Identify which cell holds the provided text, then report its [x, y] central coordinate. 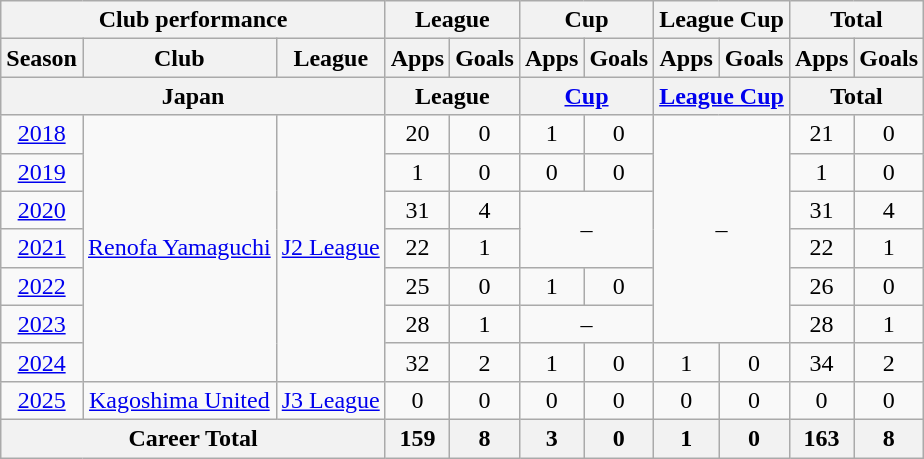
159 [417, 438]
34 [821, 362]
2025 [42, 400]
Career Total [193, 438]
2020 [42, 210]
2018 [42, 134]
32 [417, 362]
21 [821, 134]
Season [42, 58]
3 [551, 438]
20 [417, 134]
26 [821, 286]
J2 League [330, 248]
2021 [42, 248]
2023 [42, 324]
2024 [42, 362]
Club [179, 58]
2019 [42, 172]
2022 [42, 286]
25 [417, 286]
J3 League [330, 400]
163 [821, 438]
Japan [193, 96]
Kagoshima United [179, 400]
Club performance [193, 20]
Renofa Yamaguchi [179, 248]
